Identify which cell holds the provided text, then report its [X, Y] central coordinate. 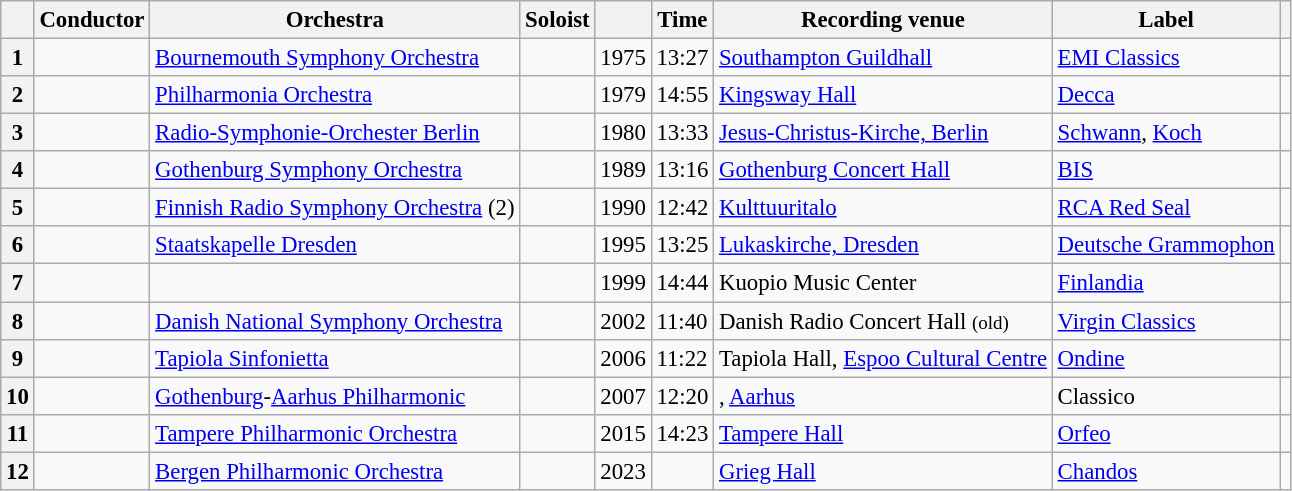
13:25 [682, 245]
1 [18, 58]
Time [682, 20]
10 [18, 396]
14:55 [682, 95]
1980 [623, 133]
Chandos [1166, 471]
Finnish Radio Symphony Orchestra (2) [335, 208]
Schwann, Koch [1166, 133]
Soloist [558, 20]
Philharmonia Orchestra [335, 95]
1990 [623, 208]
1995 [623, 245]
14:44 [682, 283]
Grieg Hall [884, 471]
Tampere Philharmonic Orchestra [335, 433]
Kulttuuritalo [884, 208]
EMI Classics [1166, 58]
Decca [1166, 95]
Orchestra [335, 20]
2007 [623, 396]
12:20 [682, 396]
12 [18, 471]
Label [1166, 20]
Ondine [1166, 358]
8 [18, 321]
Classico [1166, 396]
Gothenburg Concert Hall [884, 170]
4 [18, 170]
Radio-Symphonie-Orchester Berlin [335, 133]
Bournemouth Symphony Orchestra [335, 58]
2006 [623, 358]
11:22 [682, 358]
Kingsway Hall [884, 95]
Conductor [92, 20]
Kuopio Music Center [884, 283]
Gothenburg-Aarhus Philharmonic [335, 396]
13:16 [682, 170]
3 [18, 133]
Tampere Hall [884, 433]
11 [18, 433]
Deutsche Grammophon [1166, 245]
1999 [623, 283]
Danish National Symphony Orchestra [335, 321]
Virgin Classics [1166, 321]
1979 [623, 95]
Danish Radio Concert Hall (old) [884, 321]
Recording venue [884, 20]
2 [18, 95]
7 [18, 283]
Finlandia [1166, 283]
Gothenburg Symphony Orchestra [335, 170]
Tapiola Sinfonietta [335, 358]
RCA Red Seal [1166, 208]
Southampton Guildhall [884, 58]
Jesus-Christus-Kirche, Berlin [884, 133]
13:27 [682, 58]
14:23 [682, 433]
Orfeo [1166, 433]
2023 [623, 471]
, Aarhus [884, 396]
11:40 [682, 321]
5 [18, 208]
1975 [623, 58]
1989 [623, 170]
2015 [623, 433]
BIS [1166, 170]
9 [18, 358]
Bergen Philharmonic Orchestra [335, 471]
13:33 [682, 133]
Staatskapelle Dresden [335, 245]
12:42 [682, 208]
Lukaskirche, Dresden [884, 245]
2002 [623, 321]
6 [18, 245]
Tapiola Hall, Espoo Cultural Centre [884, 358]
